Determine the (X, Y) coordinate at the center of the cell enclosing the given text.  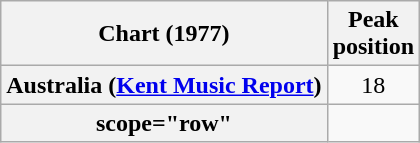
18 (373, 85)
Australia (Kent Music Report) (164, 85)
scope="row" (164, 123)
Peakposition (373, 34)
Chart (1977) (164, 34)
